Extract the (x, y) coordinate from the center of the cell holding the provided text.  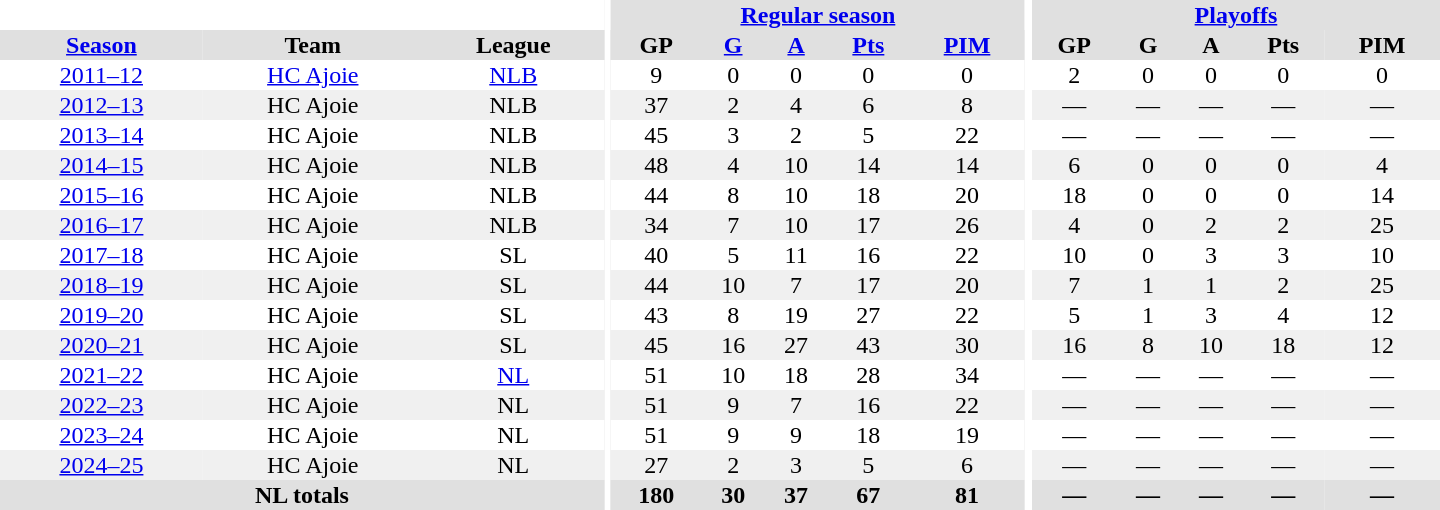
81 (967, 495)
2021–22 (102, 375)
2016–17 (102, 225)
2018–19 (102, 285)
2017–18 (102, 255)
2012–13 (102, 105)
28 (869, 375)
180 (656, 495)
Playoffs (1236, 15)
67 (869, 495)
Season (102, 45)
2019–20 (102, 315)
11 (796, 255)
2023–24 (102, 435)
2011–12 (102, 75)
2013–14 (102, 135)
League (514, 45)
48 (656, 165)
2022–23 (102, 405)
2020–21 (102, 345)
2015–16 (102, 195)
Team (313, 45)
26 (967, 225)
2024–25 (102, 465)
Regular season (818, 15)
40 (656, 255)
2014–15 (102, 165)
NL totals (302, 495)
